Capture the cell that displays the provided text and extract its [X, Y] central coordinate. 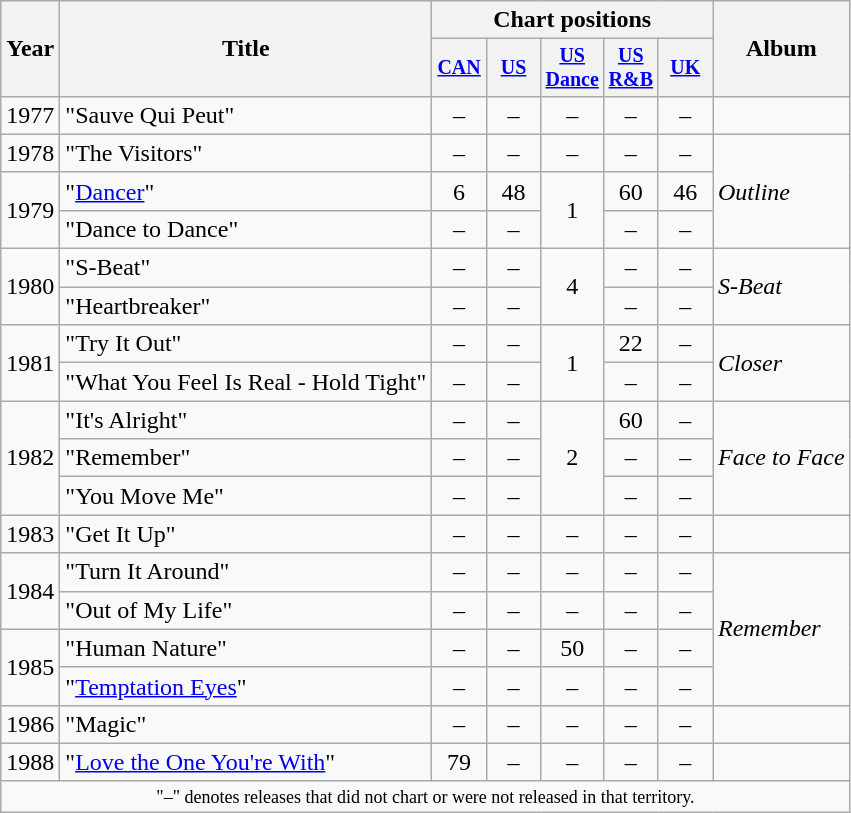
S-Beat [781, 287]
Title [246, 49]
1978 [30, 153]
"You Move Me" [246, 496]
"The Visitors" [246, 153]
1988 [30, 762]
22 [631, 344]
1981 [30, 363]
"Try It Out" [246, 344]
Closer [781, 363]
1986 [30, 724]
"Dancer" [246, 191]
"Heartbreaker" [246, 306]
"Temptation Eyes" [246, 686]
Chart positions [572, 20]
"Dance to Dance" [246, 229]
US Dance [572, 68]
4 [572, 287]
Remember [781, 629]
1983 [30, 534]
Face to Face [781, 458]
Album [781, 49]
"Love the One You're With" [246, 762]
1980 [30, 287]
"–" denotes releases that did not chart or were not released in that territory. [426, 796]
CAN [459, 68]
1982 [30, 458]
"Sauve Qui Peut" [246, 115]
US R&B [631, 68]
"It's Alright" [246, 420]
"Magic" [246, 724]
Year [30, 49]
1985 [30, 667]
6 [459, 191]
"Human Nature" [246, 648]
"S-Beat" [246, 268]
46 [685, 191]
"Out of My Life" [246, 610]
US [513, 68]
"Turn It Around" [246, 572]
79 [459, 762]
UK [685, 68]
50 [572, 648]
"Get It Up" [246, 534]
"Remember" [246, 458]
1977 [30, 115]
Outline [781, 191]
"What You Feel Is Real - Hold Tight" [246, 382]
2 [572, 458]
1984 [30, 591]
1979 [30, 210]
48 [513, 191]
